Search for the cell housing the specified text and yield its (X, Y) center coordinate. 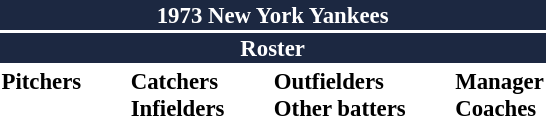
1973 New York Yankees (272, 15)
Roster (272, 48)
